Find where the given text appears and provide that cell's center as (X, Y) coordinate. 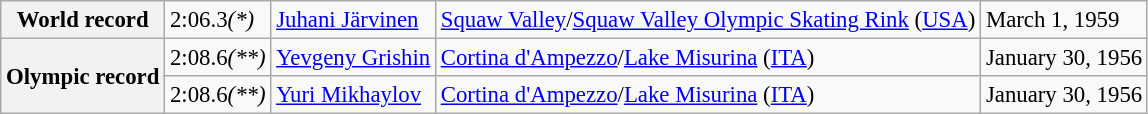
Squaw Valley/Squaw Valley Olympic Skating Rink (USA) (708, 20)
Juhani Järvinen (354, 20)
World record (83, 20)
2:06.3(*) (218, 20)
March 1, 1959 (1064, 20)
Yevgeny Grishin (354, 58)
Olympic record (83, 76)
Yuri Mikhaylov (354, 95)
